Determine the (X, Y) coordinate at the center of the cell enclosing the given text.  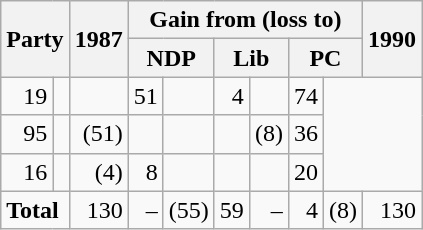
1990 (392, 39)
(51) (98, 134)
59 (232, 210)
8 (146, 172)
(4) (98, 172)
Total (35, 210)
1987 (98, 39)
19 (27, 96)
20 (306, 172)
95 (27, 134)
Gain from (loss to) (245, 20)
36 (306, 134)
Party (35, 39)
NDP (171, 58)
74 (306, 96)
(55) (188, 210)
51 (146, 96)
PC (325, 58)
Lib (251, 58)
16 (27, 172)
